Identify which cell holds the provided text, then report its (x, y) central coordinate. 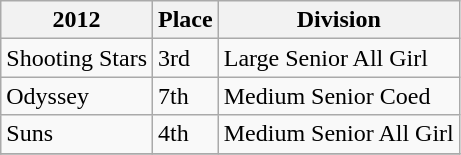
Suns (77, 134)
7th (186, 96)
3rd (186, 58)
Odyssey (77, 96)
2012 (77, 20)
Place (186, 20)
Shooting Stars (77, 58)
Division (338, 20)
Medium Senior Coed (338, 96)
4th (186, 134)
Large Senior All Girl (338, 58)
Medium Senior All Girl (338, 134)
